Return (X, Y) of the center of cell containing provided text 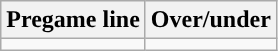
Pregame line (74, 20)
Over/under (210, 20)
